Output the [X, Y] coordinate of the center of the cell containing the given text.  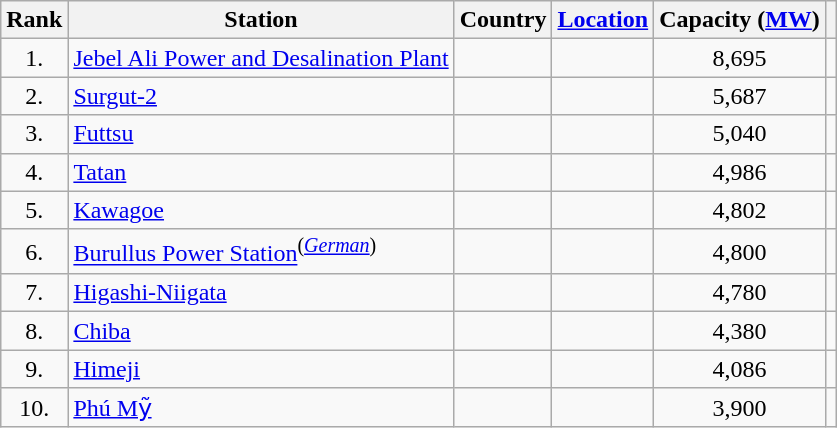
Futtsu [261, 134]
8,695 [740, 58]
Jebel Ali Power and Desalination Plant [261, 58]
Capacity (MW) [740, 20]
7. [34, 293]
Location [603, 20]
4. [34, 172]
4,800 [740, 252]
4,802 [740, 210]
4,086 [740, 369]
9. [34, 369]
2. [34, 96]
1. [34, 58]
Surgut-2 [261, 96]
4,780 [740, 293]
5. [34, 210]
Burullus Power Station(German) [261, 252]
Rank [34, 20]
Tatan [261, 172]
8. [34, 331]
3. [34, 134]
5,687 [740, 96]
5,040 [740, 134]
Station [261, 20]
4,380 [740, 331]
Country [503, 20]
6. [34, 252]
Higashi-Niigata [261, 293]
Kawagoe [261, 210]
Himeji [261, 369]
Phú Mỹ [261, 408]
4,986 [740, 172]
10. [34, 408]
3,900 [740, 408]
Chiba [261, 331]
